Return (x, y) of the center of cell containing provided text 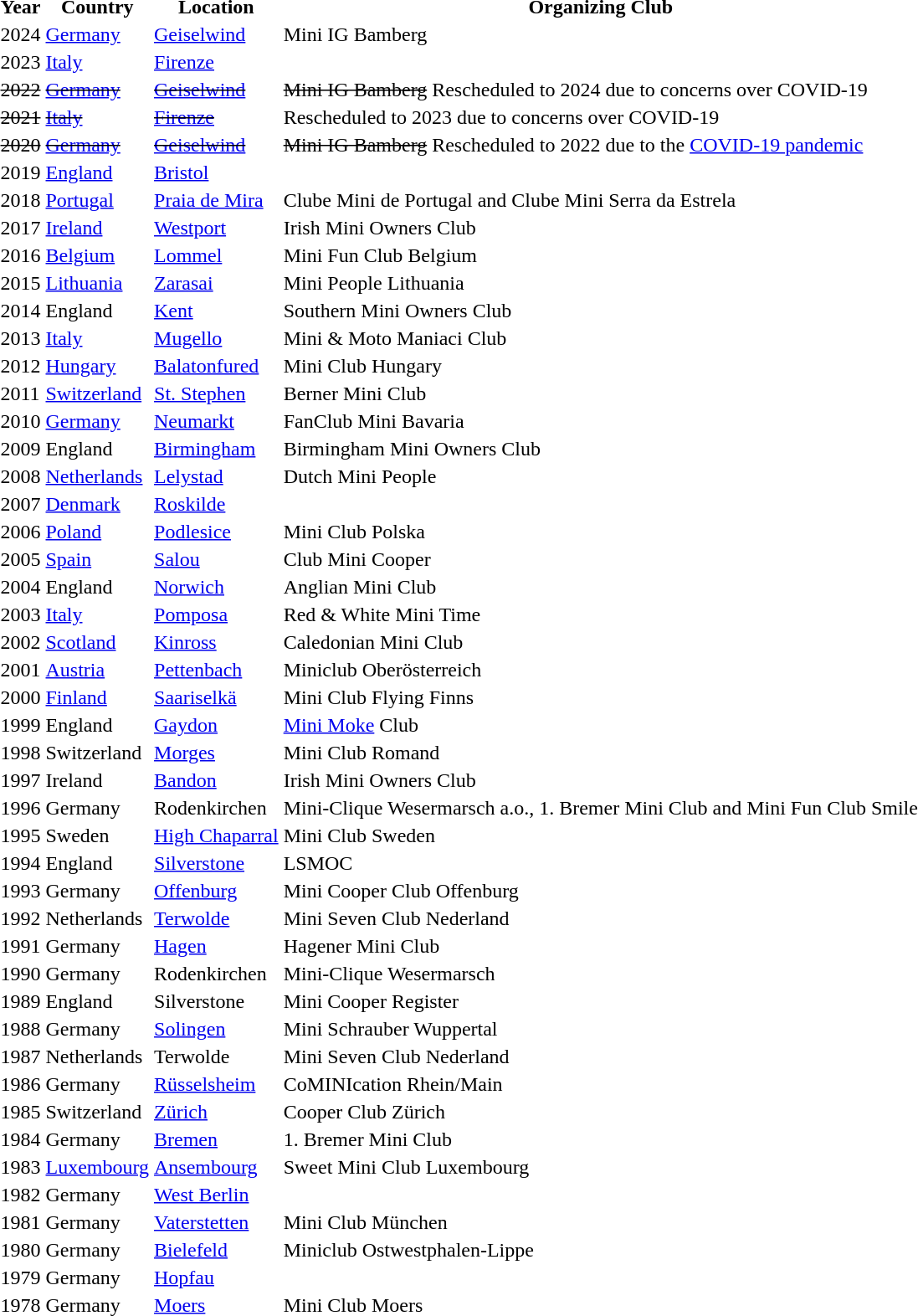
Mugello (217, 338)
High Chaparral (217, 835)
Kinross (217, 642)
Kent (217, 311)
Saariselkä (217, 697)
Hopfau (217, 1277)
Neumarkt (217, 421)
Hungary (97, 366)
Morges (217, 753)
Scotland (97, 642)
St. Stephen (217, 393)
Hagen (217, 946)
Norwich (217, 587)
Belgium (97, 255)
Sweden (97, 835)
Denmark (97, 504)
Zürich (217, 1112)
Spain (97, 559)
Lelystad (217, 476)
Luxembourg (97, 1167)
Offenburg (217, 891)
Rüsselsheim (217, 1084)
Westport (217, 228)
Bielefeld (217, 1250)
Balatonfured (217, 366)
Gaydon (217, 725)
Praia de Mira (217, 200)
Ansembourg (217, 1167)
Lommel (217, 255)
Podlesice (217, 532)
Lithuania (97, 283)
Zarasai (217, 283)
Finland (97, 697)
West Berlin (217, 1195)
Bremen (217, 1139)
Portugal (97, 200)
Solingen (217, 1029)
Bandon (217, 780)
Bristol (217, 172)
Pomposa (217, 614)
Pettenbach (217, 670)
Roskilde (217, 504)
Poland (97, 532)
Salou (217, 559)
Vaterstetten (217, 1222)
Birmingham (217, 449)
Austria (97, 670)
